Identify which cell holds the provided text, then report its (x, y) central coordinate. 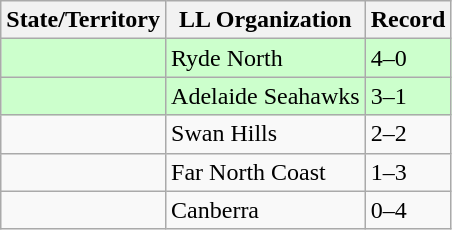
1–3 (408, 172)
Ryde North (266, 58)
0–4 (408, 210)
Canberra (266, 210)
Far North Coast (266, 172)
Record (408, 20)
2–2 (408, 134)
LL Organization (266, 20)
State/Territory (84, 20)
Swan Hills (266, 134)
3–1 (408, 96)
Adelaide Seahawks (266, 96)
4–0 (408, 58)
